Extract the (X, Y) coordinate from the center of the cell holding the provided text.  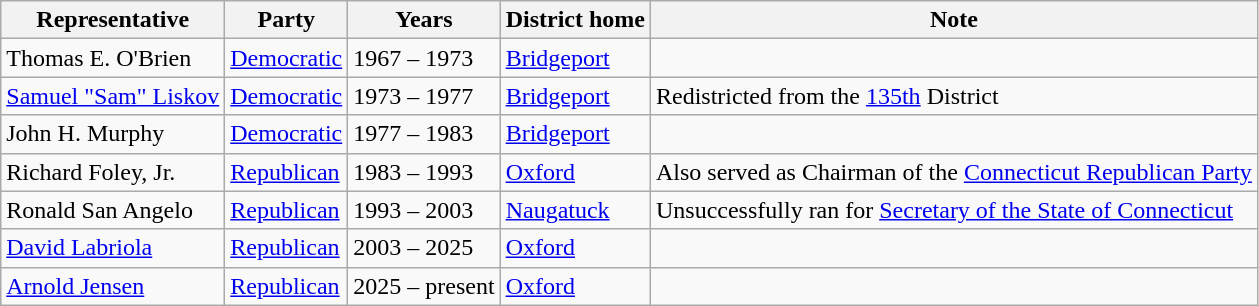
Naugatuck (575, 210)
2003 – 2025 (424, 248)
David Labriola (113, 248)
Redistricted from the 135th District (954, 96)
1967 – 1973 (424, 58)
2025 – present (424, 286)
1993 – 2003 (424, 210)
Unsuccessfully ran for Secretary of the State of Connecticut (954, 210)
Note (954, 20)
1983 – 1993 (424, 172)
Representative (113, 20)
1973 – 1977 (424, 96)
Party (286, 20)
1977 – 1983 (424, 134)
Years (424, 20)
Thomas E. O'Brien (113, 58)
Arnold Jensen (113, 286)
District home (575, 20)
Richard Foley, Jr. (113, 172)
John H. Murphy (113, 134)
Also served as Chairman of the Connecticut Republican Party (954, 172)
Ronald San Angelo (113, 210)
Samuel "Sam" Liskov (113, 96)
